For the text-containing cell, return its midpoint in (x, y) coordinate format. 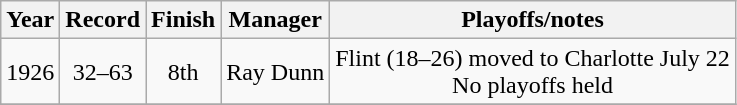
Manager (276, 20)
1926 (30, 72)
Finish (184, 20)
Ray Dunn (276, 72)
Record (103, 20)
Playoffs/notes (533, 20)
Flint (18–26) moved to Charlotte July 22No playoffs held (533, 72)
Year (30, 20)
32–63 (103, 72)
8th (184, 72)
